Search for the cell housing the specified text and yield its [X, Y] center coordinate. 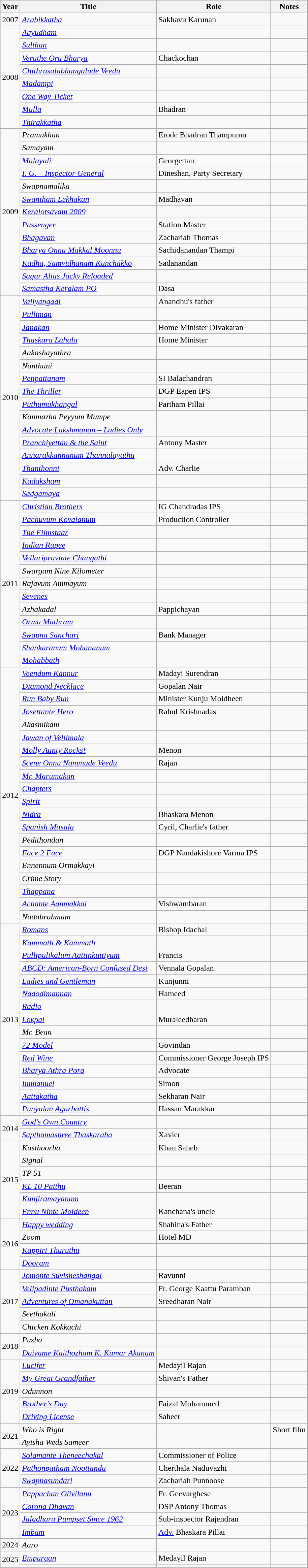
Sapthamashree Thaskaraha [88, 1135]
Dooram [88, 1263]
Xavier [214, 1135]
2023 [10, 1513]
Achante Aanmakkal [88, 904]
Production Controller [214, 519]
Commissioner George Joseph IPS [214, 1058]
Kanmazha Peyyum Mumpe [88, 417]
Dasa [214, 289]
Aattakatha [88, 1096]
2015 [10, 1179]
Georgettan [214, 161]
Anandhu's father [214, 301]
Chithrasalabhangalude Veedu [88, 71]
Sadgamaya [88, 494]
Daivame Kaithozham K. Kumar Akanam [88, 1352]
Thanthonni [88, 468]
Spirit [88, 802]
One Way Ticket [88, 96]
Hotel MD [214, 1237]
Sadanandan [214, 263]
Francis [214, 955]
2019 [10, 1391]
Sagar Alias Jacky Reloaded [88, 276]
Azhakadal [88, 609]
Mulla [88, 109]
IG Chandradas IPS [214, 507]
Home Minister Divakaran [214, 327]
Janakan [88, 327]
Puzha [88, 1340]
Chicken Kokkachi [88, 1327]
Sakhavu Karunan [214, 20]
Fr. George Kaattu Paramban [214, 1288]
Faizal Mohammed [214, 1404]
Sreedharan Nair [214, 1301]
2021 [10, 1436]
Nadabrahmam [88, 917]
Thappana [88, 891]
2009 [10, 211]
Odunnon [88, 1391]
72 Model [88, 1045]
SI Balachandran [214, 379]
Kanchana's uncle [214, 1212]
Hassan Marakkar [214, 1109]
Beeran [214, 1186]
Nidra [88, 814]
Jawan of Vellimala [88, 737]
KL 10 Patthu [88, 1186]
Madayi Surendran [214, 673]
DGP Nandakishore Varma IPS [214, 853]
Ennennum Ormakkayi [88, 865]
Punyalan Agarbattis [88, 1109]
Arabikkatha [88, 20]
Corona Dhavan [88, 1506]
The Thriller [88, 391]
2024 [10, 1545]
Radio [88, 1007]
Scene Onnu Nammude Veedu [88, 763]
Zoom [88, 1237]
Molly Aunty Rocks! [88, 750]
Shankaranum Mohananum [88, 648]
Swapna Sanchari [88, 635]
Kammath & Kammath [88, 942]
Ravunni [214, 1276]
2008 [10, 77]
Swantham Lekhakan [88, 199]
Sachidanandan Thampi [214, 250]
Simon [214, 1083]
Veruthe Oru Bharya [88, 58]
Veendum Kannur [88, 673]
Rajavum Ammayum [88, 584]
Swapnamalika [88, 186]
Vennala Gopalan [214, 968]
Kasthoorba [88, 1147]
2012 [10, 795]
Mr. Bean [88, 1032]
Commissioner of Police [214, 1455]
Nadodimannan [88, 994]
Zachariah Thomas [214, 237]
Jaladhara Pumpset Since 1962 [88, 1519]
Pappichayan [214, 609]
Ennu Ninte Moideen [88, 1212]
Face 2 Face [88, 853]
Penpattanam [88, 379]
2007 [10, 20]
Pulliman [88, 314]
Malayali [88, 161]
Lokpal [88, 1019]
Immanuel [88, 1083]
Notes [289, 7]
Dineshan, Party Secretary [214, 173]
My Great Grandfather [88, 1378]
Sub-inspector Rajendran [214, 1519]
Bank Manager [214, 635]
Kunjunni [214, 981]
Rahul Krishnadas [214, 712]
Aayudham [88, 32]
Zachariah Punnoose [214, 1481]
Erode Bhadran Thampuran [214, 135]
Run Baby Run [88, 699]
TP 51 [88, 1173]
Cherthala Naduvazhi [214, 1468]
Gopalan Nair [214, 686]
Bhadran [214, 109]
Sekharan Nair [214, 1096]
Pathonpatham Noottandu [88, 1468]
Adv. Charlie [214, 468]
2016 [10, 1244]
Fr. Geevarghese [214, 1494]
Short film [289, 1430]
Valiyangadi [88, 301]
Christian Brothers [88, 507]
Keralotsavam 2009 [88, 212]
Aaro [88, 1545]
Pappachan Olivilanu [88, 1494]
Chapters [88, 789]
Bhaskara Menon [214, 814]
Pachuvum Kovalanum [88, 519]
Sulthan [88, 45]
Swargam Nine Kilometer [88, 571]
Role [214, 7]
Nanthuni [88, 365]
Thaskara Lahala [88, 340]
Aakashayathra [88, 353]
Ayisha Weds Sameer [88, 1442]
Empuraan [88, 1558]
Spanish Masala [88, 827]
2013 [10, 1019]
Brother's Day [88, 1404]
Mohabbath [88, 660]
Happy wedding [88, 1224]
Muraleedharan [214, 1019]
2011 [10, 583]
ABCD: American-Born Confused Desi [88, 968]
Shahina's Father [214, 1224]
Govindan [214, 1045]
Swapnasundari [88, 1481]
Vellaripravinte Changathi [88, 558]
Antony Master [214, 443]
Sevenes [88, 596]
Madampi [88, 84]
Rajan [214, 763]
God's Own Country [88, 1122]
Josettante Hero [88, 712]
Menon [214, 750]
Driving License [88, 1417]
Bharya Onnu Makkal Moonnu [88, 250]
2018 [10, 1346]
Jomonte Suvisheshangal [88, 1276]
Orma Mathram [88, 622]
Partham Pillai [214, 404]
Adv. Bhaskara Pillai [214, 1532]
Bhagavan [88, 237]
Thirakkatha [88, 122]
I. G. – Inspector General [88, 173]
Who is Right [88, 1430]
Solamante Theneechakal [88, 1455]
Red Wine [88, 1058]
DSP Antony Thomas [214, 1506]
Vishwambaran [214, 904]
Advocate [214, 1071]
Adventures of Omanakuttan [88, 1301]
Year [10, 7]
Lucifer [88, 1365]
Crime Story [88, 878]
2017 [10, 1301]
Seethakali [88, 1314]
Samayam [88, 148]
Akasmikam [88, 724]
Pranchiyettan & the Saint [88, 443]
Hameed [214, 994]
Imbam [88, 1532]
Minister Kunju Moidheen [214, 699]
DGP Eapen IPS [214, 391]
Pramukhan [88, 135]
Advocate Lakshmanan – Ladies Only [88, 430]
Saheer [214, 1417]
2025 [10, 1559]
Indian Rupee [88, 545]
Puthumukhangal [88, 404]
Shivan's Father [214, 1378]
Station Master [214, 225]
The Filmstaar [88, 532]
Diamond Necklace [88, 686]
Bishop Idachal [214, 929]
Kappiri Thuruthu [88, 1250]
Velipadinte Pusthakam [88, 1288]
Home Minister [214, 340]
Title [88, 7]
Samastha Keralam PO [88, 289]
Signal [88, 1160]
Kunjiramayanam [88, 1199]
Kadaksham [88, 481]
Romans [88, 929]
2014 [10, 1128]
Khan Saheb [214, 1147]
Chackochan [214, 58]
Bharya Athra Pora [88, 1071]
Madhavan [214, 199]
Kadha, Samvidhanam Kunchakko [88, 263]
2010 [10, 397]
2022 [10, 1468]
Cyril, Charlie's father [214, 827]
Annarakkannanum Thannalayathu [88, 455]
Pedithondan [88, 840]
Pullipulikalum Aattinkuttiyum [88, 955]
Ladies and Gentleman [88, 981]
Mr. Marumakan [88, 776]
Passenger [88, 225]
